Search for the cell housing the specified text and yield its (X, Y) center coordinate. 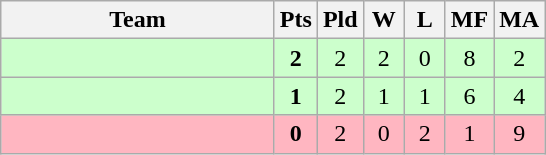
Team (138, 20)
MA (520, 20)
Pts (296, 20)
W (384, 20)
L (424, 20)
9 (520, 134)
MF (469, 20)
Pld (340, 20)
6 (469, 96)
4 (520, 96)
8 (469, 58)
